Detect which cell encompasses the target text, then output its (x, y) center coordinate. 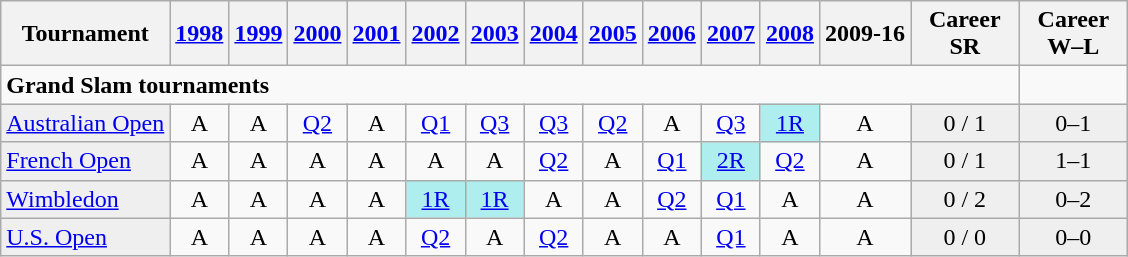
U.S. Open (86, 237)
2003 (494, 34)
Australian Open (86, 123)
2005 (612, 34)
0–2 (1074, 199)
2004 (554, 34)
French Open (86, 161)
Career W–L (1074, 34)
1999 (258, 34)
0 / 2 (966, 199)
2001 (376, 34)
1–1 (1074, 161)
2009-16 (864, 34)
2000 (318, 34)
2008 (790, 34)
Career SR (966, 34)
2006 (672, 34)
0–1 (1074, 123)
Grand Slam tournaments (510, 85)
Tournament (86, 34)
2007 (730, 34)
2002 (436, 34)
2R (730, 161)
0–0 (1074, 237)
1998 (200, 34)
0 / 0 (966, 237)
Wimbledon (86, 199)
